Capture the cell that displays the provided text and extract its [x, y] central coordinate. 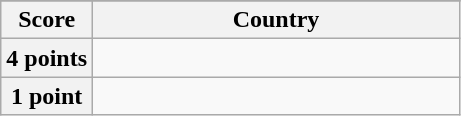
Score [47, 20]
Country [276, 20]
1 point [47, 96]
4 points [47, 58]
